For the text-containing cell, return its midpoint in (X, Y) coordinate format. 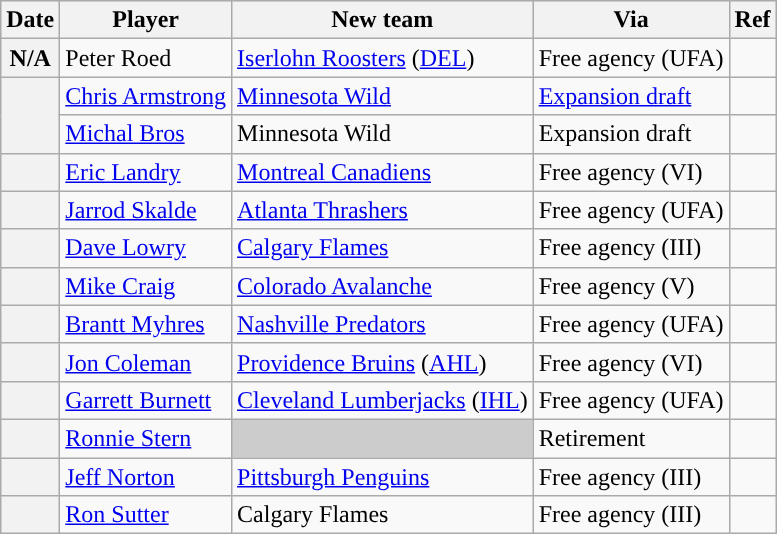
Mike Craig (146, 286)
Atlanta Thrashers (383, 210)
Peter Roed (146, 58)
Retirement (631, 438)
Date (30, 20)
Providence Bruins (AHL) (383, 362)
Montreal Canadiens (383, 172)
Nashville Predators (383, 324)
Ref (752, 20)
Chris Armstrong (146, 96)
Via (631, 20)
Player (146, 20)
Michal Bros (146, 134)
Eric Landry (146, 172)
Jarrod Skalde (146, 210)
Colorado Avalanche (383, 286)
Garrett Burnett (146, 400)
Jeff Norton (146, 477)
Ronnie Stern (146, 438)
Pittsburgh Penguins (383, 477)
Dave Lowry (146, 248)
Cleveland Lumberjacks (IHL) (383, 400)
Free agency (V) (631, 286)
N/A (30, 58)
Iserlohn Roosters (DEL) (383, 58)
Ron Sutter (146, 515)
Jon Coleman (146, 362)
Brantt Myhres (146, 324)
New team (383, 20)
